Provide the [X, Y] coordinate of the cell's center where the given text is located.  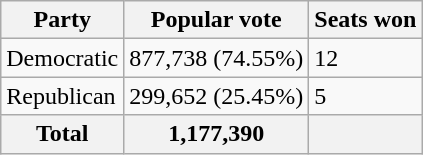
299,652 (25.45%) [216, 96]
5 [366, 96]
Seats won [366, 20]
Democratic [62, 58]
877,738 (74.55%) [216, 58]
12 [366, 58]
Party [62, 20]
Popular vote [216, 20]
Total [62, 134]
Republican [62, 96]
1,177,390 [216, 134]
